Search for the cell housing the specified text and yield its (X, Y) center coordinate. 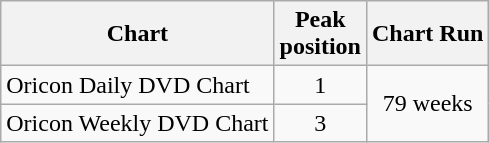
Peakposition (320, 34)
Oricon Daily DVD Chart (138, 85)
79 weeks (427, 104)
Chart Run (427, 34)
Oricon Weekly DVD Chart (138, 123)
Chart (138, 34)
3 (320, 123)
1 (320, 85)
